Scan for the cell matching the given text and deliver its [x, y] coordinate at center. 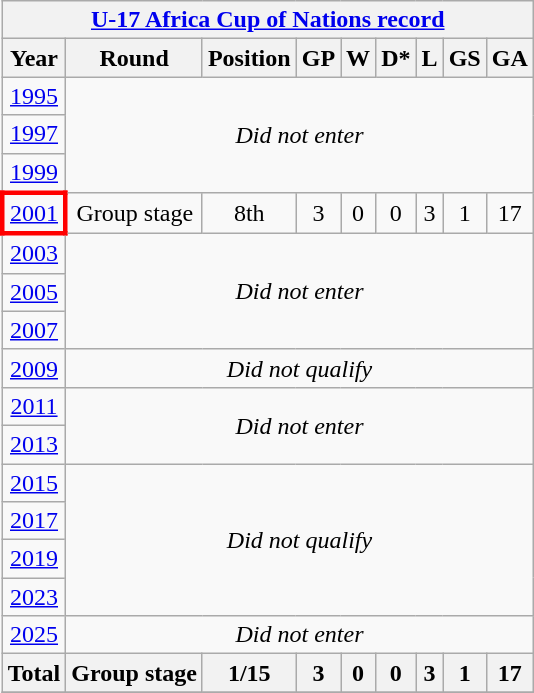
1/15 [249, 673]
Total [34, 673]
2011 [34, 406]
Round [134, 58]
1997 [34, 134]
L [430, 58]
1999 [34, 173]
Position [249, 58]
2005 [34, 292]
GS [464, 58]
GA [510, 58]
2003 [34, 254]
8th [249, 214]
2001 [34, 214]
GP [318, 58]
2013 [34, 444]
2023 [34, 597]
Year [34, 58]
2019 [34, 559]
1995 [34, 96]
2015 [34, 483]
U-17 Africa Cup of Nations record [268, 20]
2007 [34, 330]
2009 [34, 368]
2017 [34, 521]
D* [396, 58]
2025 [34, 635]
W [358, 58]
